Pinpoint the cell where the given text exists, returning its [X, Y] midpoint coordinate. 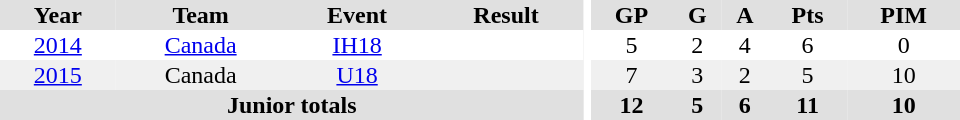
Pts [808, 15]
U18 [358, 75]
2015 [58, 75]
4 [745, 45]
G [698, 15]
Event [358, 15]
2014 [58, 45]
A [745, 15]
Year [58, 15]
12 [631, 105]
PIM [904, 15]
11 [808, 105]
0 [904, 45]
7 [631, 75]
3 [698, 75]
GP [631, 15]
Junior totals [292, 105]
Result [506, 15]
IH18 [358, 45]
Team [201, 15]
